Search for the cell housing the specified text and yield its (x, y) center coordinate. 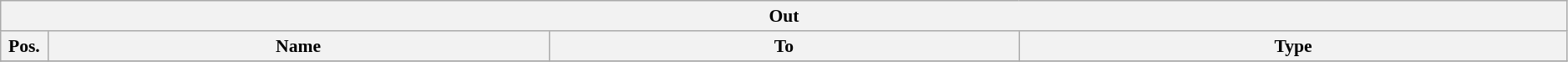
To (784, 46)
Out (784, 16)
Pos. (24, 46)
Type (1293, 46)
Name (298, 46)
